For the text-containing cell, return its midpoint in (X, Y) coordinate format. 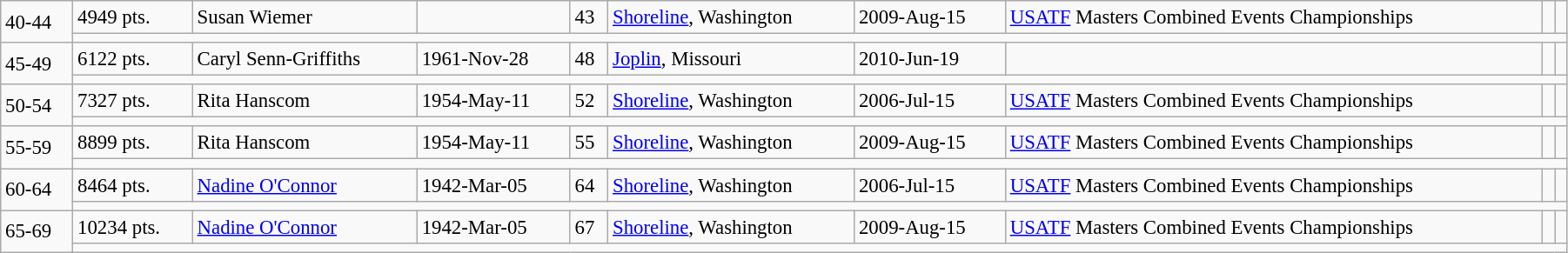
55-59 (37, 148)
Caryl Senn-Griffiths (305, 59)
7327 pts. (132, 101)
55 (588, 143)
60-64 (37, 190)
1961-Nov-28 (493, 59)
40-44 (37, 22)
67 (588, 227)
8464 pts. (132, 185)
2010-Jun-19 (930, 59)
48 (588, 59)
10234 pts. (132, 227)
45-49 (37, 63)
4949 pts. (132, 17)
65-69 (37, 231)
8899 pts. (132, 143)
64 (588, 185)
50-54 (37, 105)
52 (588, 101)
43 (588, 17)
6122 pts. (132, 59)
Joplin, Missouri (731, 59)
Susan Wiemer (305, 17)
